For the text-containing cell, return its midpoint in [X, Y] coordinate format. 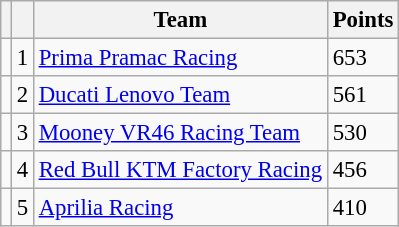
Mooney VR46 Racing Team [180, 133]
Red Bull KTM Factory Racing [180, 170]
410 [362, 208]
3 [22, 133]
653 [362, 58]
2 [22, 95]
530 [362, 133]
1 [22, 58]
Points [362, 20]
4 [22, 170]
561 [362, 95]
Aprilia Racing [180, 208]
Team [180, 20]
5 [22, 208]
Ducati Lenovo Team [180, 95]
Prima Pramac Racing [180, 58]
456 [362, 170]
